From the cell containing the given text, extract its center point as (X, Y) coordinate. 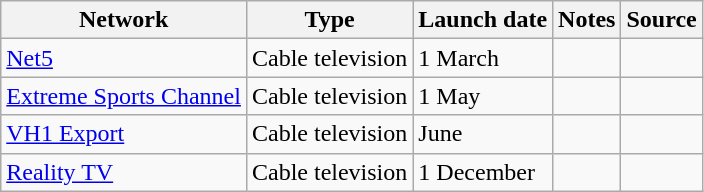
Extreme Sports Channel (124, 96)
Type (329, 20)
Network (124, 20)
June (483, 134)
1 December (483, 172)
1 May (483, 96)
Net5 (124, 58)
Reality TV (124, 172)
1 March (483, 58)
Launch date (483, 20)
VH1 Export (124, 134)
Notes (587, 20)
Source (662, 20)
